Return the [X, Y] coordinate for the center point of the cell that contains the specified text.  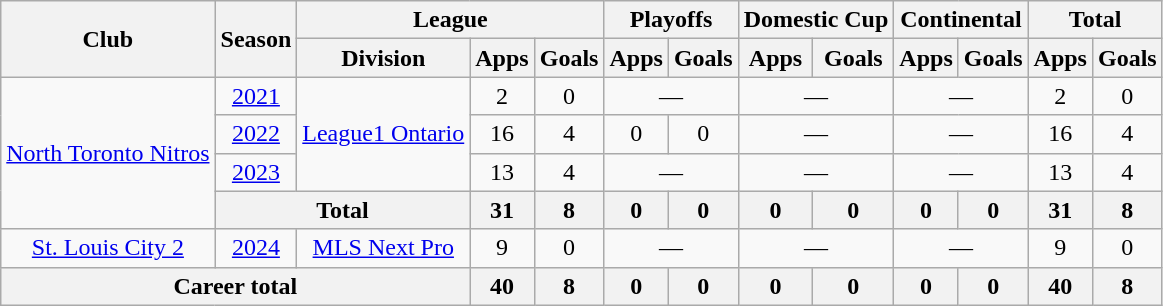
Career total [236, 286]
North Toronto Nitros [108, 153]
Division [384, 58]
Club [108, 39]
St. Louis City 2 [108, 248]
Domestic Cup [816, 20]
Playoffs [671, 20]
League1 Ontario [384, 134]
2024 [256, 248]
Continental [961, 20]
2021 [256, 96]
2023 [256, 172]
2022 [256, 134]
MLS Next Pro [384, 248]
League [450, 20]
Season [256, 39]
